For the text-containing cell, return its midpoint in (X, Y) coordinate format. 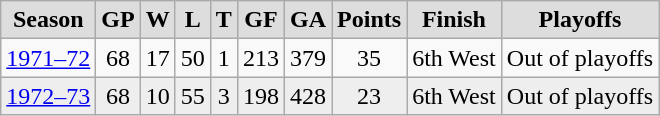
Season (48, 20)
213 (260, 58)
10 (158, 96)
GF (260, 20)
35 (370, 58)
3 (224, 96)
198 (260, 96)
17 (158, 58)
T (224, 20)
L (192, 20)
W (158, 20)
55 (192, 96)
Finish (454, 20)
379 (308, 58)
GA (308, 20)
1 (224, 58)
Playoffs (580, 20)
1971–72 (48, 58)
GP (118, 20)
1972–73 (48, 96)
50 (192, 58)
23 (370, 96)
Points (370, 20)
428 (308, 96)
